Scan for the cell matching the given text and deliver its (X, Y) coordinate at center. 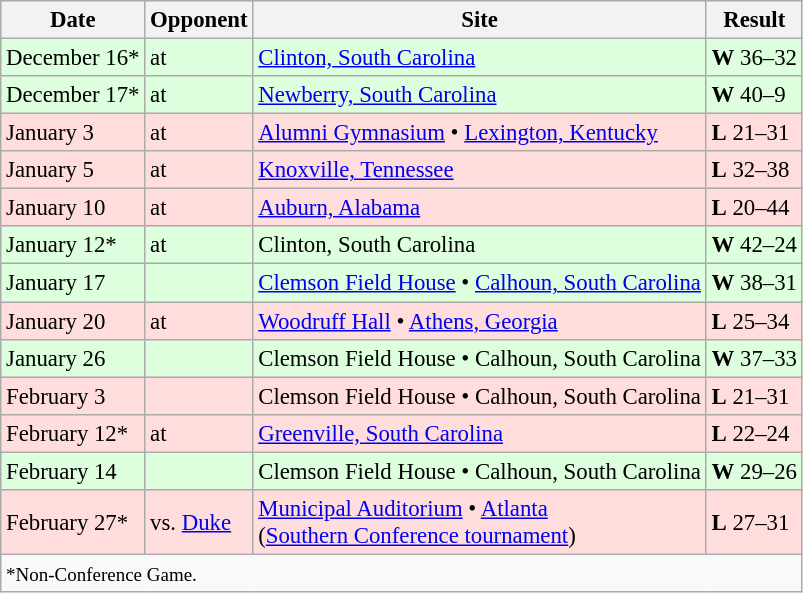
Knoxville, Tennessee (480, 170)
Newberry, South Carolina (480, 95)
February 3 (73, 396)
W 42–24 (754, 245)
January 5 (73, 170)
February 12* (73, 433)
Date (73, 20)
L 27–31 (754, 522)
Site (480, 20)
January 26 (73, 358)
Result (754, 20)
Opponent (199, 20)
Greenville, South Carolina (480, 433)
January 12* (73, 245)
L 32–38 (754, 170)
W 29–26 (754, 471)
W 36–32 (754, 58)
January 20 (73, 321)
L 25–34 (754, 321)
W 40–9 (754, 95)
January 17 (73, 283)
W 37–33 (754, 358)
December 17* (73, 95)
January 10 (73, 208)
L 20–44 (754, 208)
W 38–31 (754, 283)
February 27* (73, 522)
L 22–24 (754, 433)
December 16* (73, 58)
Auburn, Alabama (480, 208)
Alumni Gymnasium • Lexington, Kentucky (480, 133)
*Non-Conference Game. (402, 573)
vs. Duke (199, 522)
Municipal Auditorium • Atlanta(Southern Conference tournament) (480, 522)
Woodruff Hall • Athens, Georgia (480, 321)
January 3 (73, 133)
February 14 (73, 471)
